Determine the [x, y] coordinate at the center of the cell enclosing the given text.  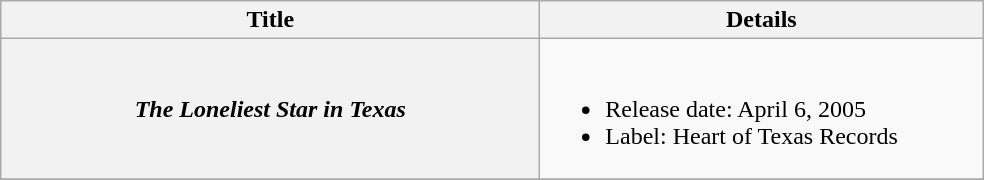
The Loneliest Star in Texas [270, 109]
Title [270, 20]
Release date: April 6, 2005Label: Heart of Texas Records [762, 109]
Details [762, 20]
